Capture the cell that displays the provided text and extract its (X, Y) central coordinate. 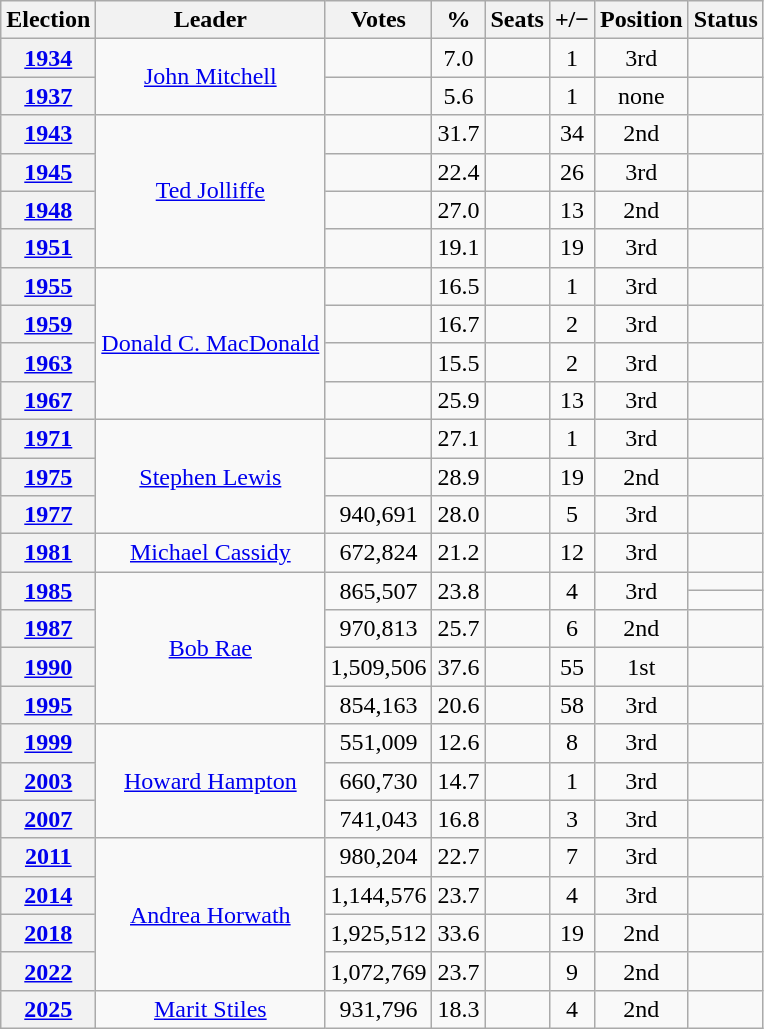
Election (48, 20)
1977 (48, 515)
27.1 (458, 438)
2003 (48, 781)
58 (572, 705)
22.4 (458, 172)
2011 (48, 857)
Status (726, 20)
27.0 (458, 210)
18.3 (458, 1009)
660,730 (378, 781)
55 (572, 667)
+/− (572, 20)
5 (572, 515)
14.7 (458, 781)
33.6 (458, 933)
2014 (48, 895)
931,796 (378, 1009)
34 (572, 134)
2025 (48, 1009)
7 (572, 857)
26 (572, 172)
1990 (48, 667)
% (458, 20)
28.0 (458, 515)
Seats (517, 20)
Votes (378, 20)
7.0 (458, 58)
1985 (48, 591)
31.7 (458, 134)
Donald C. MacDonald (210, 343)
Howard Hampton (210, 781)
Leader (210, 20)
1959 (48, 324)
1937 (48, 96)
1948 (48, 210)
865,507 (378, 591)
19.1 (458, 248)
2022 (48, 971)
1951 (48, 248)
23.8 (458, 591)
741,043 (378, 819)
8 (572, 743)
Bob Rae (210, 648)
none (641, 96)
21.2 (458, 553)
Stephen Lewis (210, 476)
1967 (48, 400)
28.9 (458, 477)
1st (641, 667)
2007 (48, 819)
854,163 (378, 705)
1934 (48, 58)
12.6 (458, 743)
Position (641, 20)
1995 (48, 705)
1943 (48, 134)
16.5 (458, 286)
John Mitchell (210, 77)
672,824 (378, 553)
1955 (48, 286)
1971 (48, 438)
1,144,576 (378, 895)
16.8 (458, 819)
1,509,506 (378, 667)
Michael Cassidy (210, 553)
6 (572, 629)
980,204 (378, 857)
12 (572, 553)
22.7 (458, 857)
Ted Jolliffe (210, 191)
Marit Stiles (210, 1009)
5.6 (458, 96)
9 (572, 971)
1963 (48, 362)
20.6 (458, 705)
1981 (48, 553)
970,813 (378, 629)
1987 (48, 629)
15.5 (458, 362)
551,009 (378, 743)
1,072,769 (378, 971)
2018 (48, 933)
16.7 (458, 324)
37.6 (458, 667)
1999 (48, 743)
25.7 (458, 629)
3 (572, 819)
940,691 (378, 515)
1945 (48, 172)
1,925,512 (378, 933)
1975 (48, 477)
25.9 (458, 400)
Andrea Horwath (210, 914)
